Extract the (x, y) coordinate from the center of the cell holding the provided text.  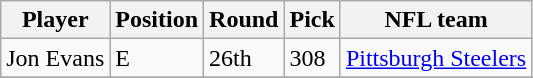
Round (244, 20)
26th (244, 58)
NFL team (436, 20)
E (157, 58)
Jon Evans (56, 58)
Pittsburgh Steelers (436, 58)
Player (56, 20)
Position (157, 20)
Pick (312, 20)
308 (312, 58)
